Extract the [X, Y] coordinate from the center of the cell holding the provided text.  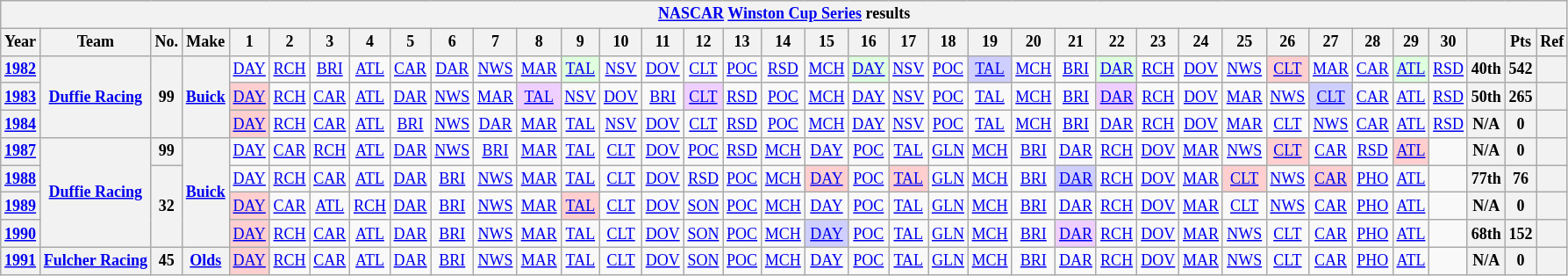
26 [1288, 42]
1 [249, 42]
3 [330, 42]
40th [1486, 69]
542 [1521, 69]
68th [1486, 234]
77th [1486, 179]
12 [704, 42]
45 [167, 260]
29 [1411, 42]
Ref [1552, 42]
Year [21, 42]
Make [205, 42]
1983 [21, 97]
1988 [21, 179]
17 [909, 42]
1991 [21, 260]
23 [1158, 42]
14 [783, 42]
No. [167, 42]
24 [1201, 42]
7 [496, 42]
152 [1521, 234]
19 [990, 42]
1984 [21, 123]
20 [1034, 42]
9 [581, 42]
32 [167, 207]
15 [827, 42]
Olds [205, 260]
2 [290, 42]
8 [539, 42]
11 [662, 42]
16 [869, 42]
1990 [21, 234]
21 [1076, 42]
25 [1244, 42]
50th [1486, 97]
4 [370, 42]
Pts [1521, 42]
Team [95, 42]
6 [453, 42]
22 [1116, 42]
27 [1331, 42]
Fulcher Racing [95, 260]
30 [1449, 42]
18 [949, 42]
1987 [21, 151]
1982 [21, 69]
1989 [21, 206]
10 [621, 42]
NASCAR Winston Cup Series results [784, 14]
28 [1372, 42]
5 [411, 42]
265 [1521, 97]
76 [1521, 179]
13 [742, 42]
